Detect which cell encompasses the target text, then output its (x, y) center coordinate. 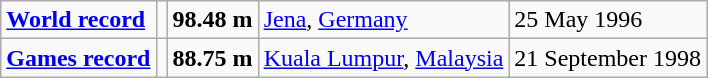
Kuala Lumpur, Malaysia (384, 58)
Jena, Germany (384, 20)
21 September 1998 (608, 58)
World record (78, 20)
98.48 m (212, 20)
25 May 1996 (608, 20)
88.75 m (212, 58)
Games record (78, 58)
